Locate the cell with the specified text and output its [x, y] center coordinate. 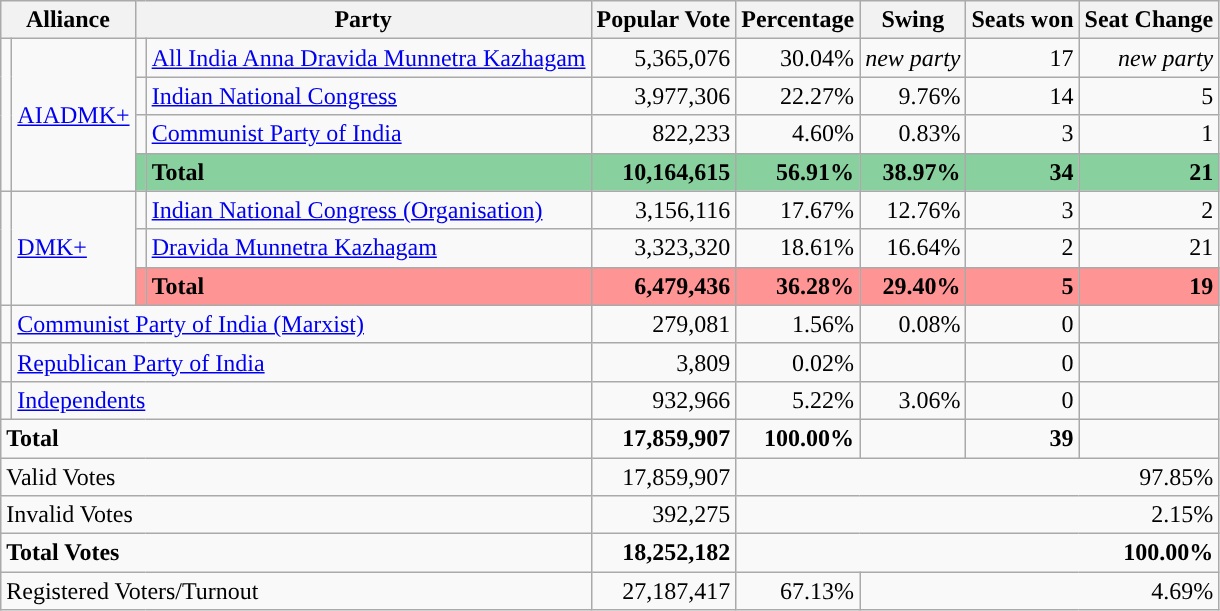
Alliance [68, 20]
3,156,116 [664, 210]
Seat Change [1149, 20]
16.64% [913, 248]
Swing [913, 20]
AIADMK+ [74, 115]
3,809 [664, 362]
Percentage [798, 20]
All India Anna Dravida Munnetra Kazhagam [368, 58]
38.97% [913, 172]
932,966 [664, 400]
279,081 [664, 324]
3,977,306 [664, 96]
Valid Votes [296, 477]
1 [1149, 134]
27,187,417 [664, 591]
34 [1022, 172]
392,275 [664, 515]
1.56% [798, 324]
6,479,436 [664, 286]
Republican Party of India [302, 362]
4.69% [1040, 591]
Communist Party of India (Marxist) [302, 324]
2.15% [978, 515]
Invalid Votes [296, 515]
Indian National Congress [368, 96]
Communist Party of India [368, 134]
14 [1022, 96]
Registered Voters/Turnout [296, 591]
5,365,076 [664, 58]
56.91% [798, 172]
3.06% [913, 400]
Seats won [1022, 20]
19 [1149, 286]
Independents [302, 400]
822,233 [664, 134]
Total Votes [296, 553]
18,252,182 [664, 553]
30.04% [798, 58]
97.85% [978, 477]
18.61% [798, 248]
67.13% [798, 591]
22.27% [798, 96]
10,164,615 [664, 172]
Popular Vote [664, 20]
5.22% [798, 400]
0.83% [913, 134]
0.08% [913, 324]
DMK+ [74, 248]
Party [363, 20]
17.67% [798, 210]
Indian National Congress (Organisation) [368, 210]
17 [1022, 58]
Dravida Munnetra Kazhagam [368, 248]
39 [1022, 438]
36.28% [798, 286]
29.40% [913, 286]
3,323,320 [664, 248]
4.60% [798, 134]
12.76% [913, 210]
0.02% [798, 362]
9.76% [913, 96]
